Find where the given text appears and provide that cell's center as (X, Y) coordinate. 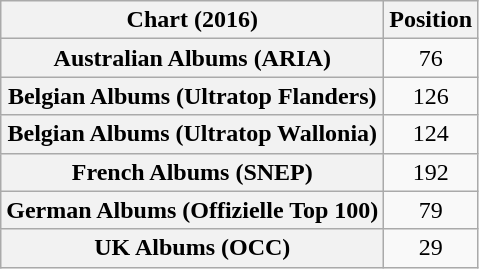
Belgian Albums (Ultratop Wallonia) (192, 134)
French Albums (SNEP) (192, 172)
German Albums (Offizielle Top 100) (192, 210)
Australian Albums (ARIA) (192, 58)
124 (431, 134)
Chart (2016) (192, 20)
76 (431, 58)
192 (431, 172)
29 (431, 248)
126 (431, 96)
Position (431, 20)
Belgian Albums (Ultratop Flanders) (192, 96)
UK Albums (OCC) (192, 248)
79 (431, 210)
